Find where the given text appears and provide that cell's center as (x, y) coordinate. 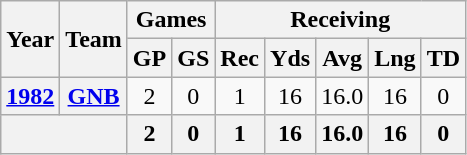
GNB (94, 96)
TD (443, 58)
Avg (342, 58)
Lng (395, 58)
1982 (30, 96)
GS (194, 58)
Games (170, 20)
Year (30, 39)
Receiving (340, 20)
Team (94, 39)
Yds (290, 58)
GP (149, 58)
Rec (240, 58)
